From the cell containing the given text, extract its center point as (x, y) coordinate. 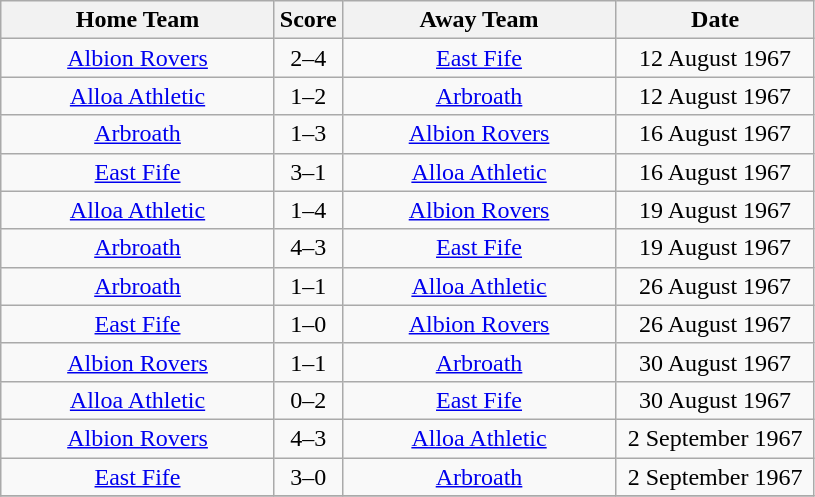
0–2 (308, 400)
Date (716, 20)
1–2 (308, 96)
3–0 (308, 477)
1–0 (308, 324)
2–4 (308, 58)
Score (308, 20)
1–3 (308, 134)
1–4 (308, 210)
Away Team (479, 20)
Home Team (138, 20)
3–1 (308, 172)
